Return the (X, Y) coordinate for the center point of the cell that contains the specified text.  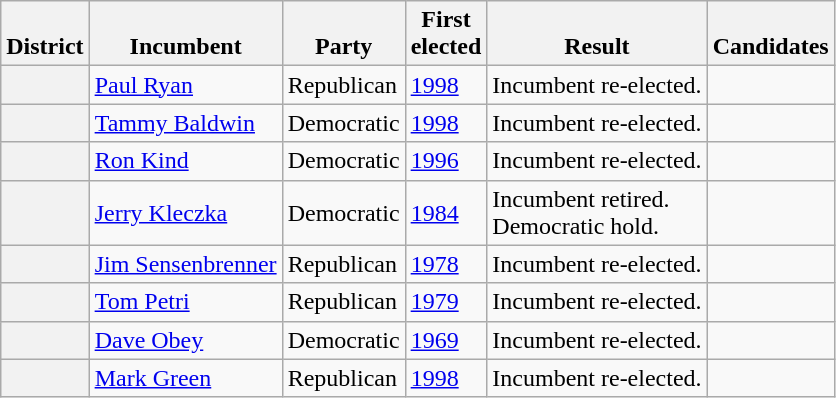
1984 (446, 212)
1996 (446, 161)
Ron Kind (186, 161)
Mark Green (186, 378)
Incumbent retired.Democratic hold. (597, 212)
Result (597, 34)
Tammy Baldwin (186, 123)
Firstelected (446, 34)
Dave Obey (186, 340)
1978 (446, 264)
1969 (446, 340)
Party (344, 34)
Paul Ryan (186, 85)
1979 (446, 302)
District (45, 34)
Candidates (770, 34)
Incumbent (186, 34)
Jim Sensenbrenner (186, 264)
Jerry Kleczka (186, 212)
Tom Petri (186, 302)
